Locate the cell with the specified text and output its (X, Y) center coordinate. 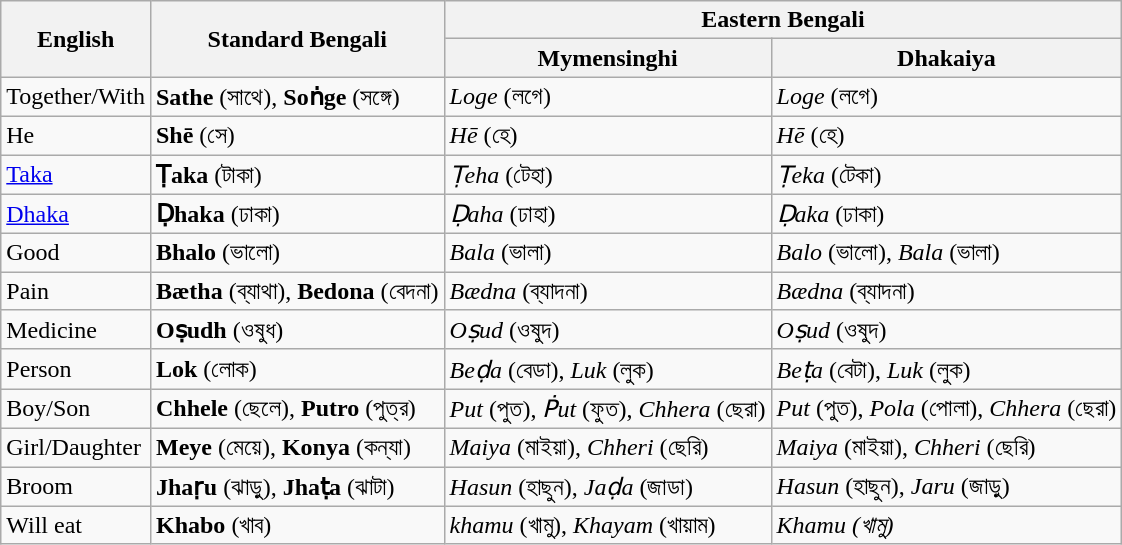
Ṭeha (টেহা) (608, 174)
Beṭa (বেটা), Luk (লুক) (946, 369)
Broom (76, 486)
Khabo (খাব) (297, 525)
Ḍaka (ঢাকা) (946, 214)
Ṭeka (টেকা) (946, 174)
Person (76, 369)
Bætha (ব্যাথা), Bedona (বেদনা) (297, 291)
khamu (খামু), Khayam (খায়াম) (608, 525)
Put (পুত), Ṗut (ফুত), Chhera (ছেরা) (608, 409)
Bala (ভালা) (608, 253)
Lok (লোক) (297, 369)
Dhakaiya (946, 58)
Together/With (76, 97)
Bhalo (ভালো) (297, 253)
Hasun (হাছুন), Jaru (জাড়ু) (946, 486)
Ṭaka (টাকা) (297, 174)
Standard Bengali (297, 39)
Khamu (খামু) (946, 525)
Put (পুত), Pola (পোলা), Chhera (ছেরা) (946, 409)
Good (76, 253)
Taka (76, 174)
Pain (76, 291)
Meye (মেয়ে), Konya (কন্যা) (297, 447)
Medicine (76, 330)
Mymensinghi (608, 58)
Girl/Daughter (76, 447)
Jhaṛu (ঝাড়ু), Jhaṭa (ঝাটা) (297, 486)
Balo (ভালো), Bala (ভালা) (946, 253)
Beḍa (বেডা), Luk (লুক) (608, 369)
Will eat (76, 525)
Dhaka (76, 214)
Hasun (হাছুন), Jaḍa (জাডা) (608, 486)
Sathe (সাথে), Soṅge (সঙ্গে) (297, 97)
He (76, 135)
Boy/Son (76, 409)
Chhele (ছেলে), Putro (পুত্র) (297, 409)
Oṣudh (ওষুধ) (297, 330)
Eastern Bengali (783, 20)
Ḍhaka (ঢাকা) (297, 214)
English (76, 39)
Shē (সে) (297, 135)
Ḍaha (ঢাহা) (608, 214)
